Provide the [X, Y] coordinate of the cell's center where the given text is located.  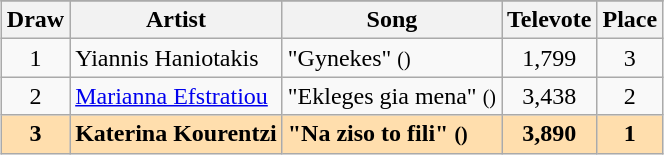
3,438 [550, 96]
Place [630, 20]
Song [392, 20]
Televote [550, 20]
Katerina Kourentzi [176, 134]
3,890 [550, 134]
Draw [35, 20]
"Na ziso to fili" () [392, 134]
Yiannis Haniotakis [176, 58]
"Ekleges gia mena" () [392, 96]
1,799 [550, 58]
Artist [176, 20]
"Gynekes" () [392, 58]
Marianna Efstratiou [176, 96]
